Output the [x, y] coordinate of the center of the cell containing the given text.  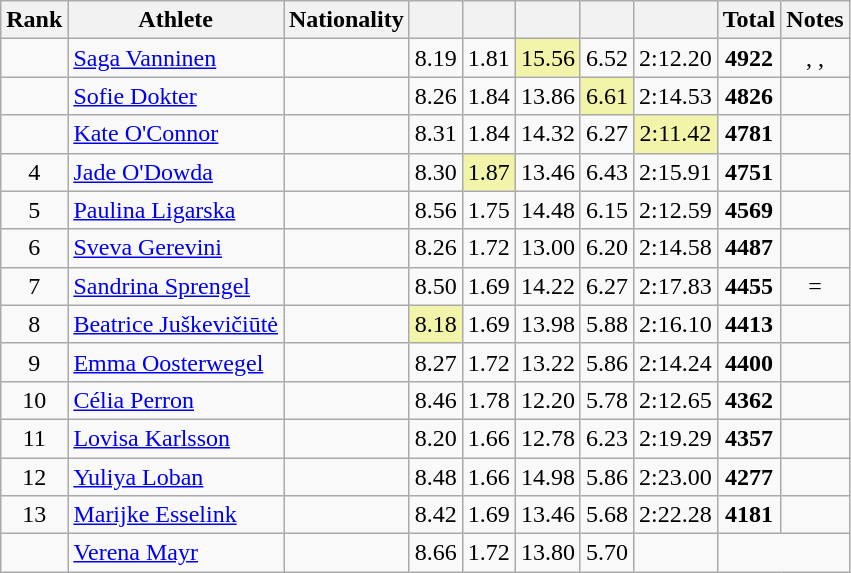
6 [34, 248]
= [815, 286]
5.68 [606, 515]
2:11.42 [675, 134]
2:17.83 [675, 286]
4826 [749, 96]
14.32 [548, 134]
Célia Perron [176, 400]
Saga Vanninen [176, 58]
9 [34, 362]
4181 [749, 515]
8.27 [436, 362]
15.56 [548, 58]
12.78 [548, 438]
10 [34, 400]
1.87 [488, 172]
13.86 [548, 96]
8.48 [436, 477]
6.23 [606, 438]
8.50 [436, 286]
4455 [749, 286]
8.18 [436, 324]
Sveva Gerevini [176, 248]
5 [34, 210]
8.46 [436, 400]
Notes [815, 20]
4362 [749, 400]
Marijke Esselink [176, 515]
8.31 [436, 134]
13.22 [548, 362]
8.19 [436, 58]
4781 [749, 134]
Nationality [347, 20]
8 [34, 324]
7 [34, 286]
5.70 [606, 553]
13 [34, 515]
Emma Oosterwegel [176, 362]
1.75 [488, 210]
4487 [749, 248]
2:14.53 [675, 96]
Rank [34, 20]
2:15.91 [675, 172]
6.43 [606, 172]
11 [34, 438]
8.30 [436, 172]
14.22 [548, 286]
4400 [749, 362]
6.15 [606, 210]
4413 [749, 324]
Beatrice Juškevičiūtė [176, 324]
2:14.24 [675, 362]
2:22.28 [675, 515]
1.78 [488, 400]
Jade O'Dowda [176, 172]
, , [815, 58]
2:12.59 [675, 210]
8.56 [436, 210]
5.78 [606, 400]
14.48 [548, 210]
2:12.20 [675, 58]
2:14.58 [675, 248]
5.88 [606, 324]
12 [34, 477]
4 [34, 172]
6.61 [606, 96]
Total [749, 20]
4357 [749, 438]
2:12.65 [675, 400]
4922 [749, 58]
Kate O'Connor [176, 134]
Paulina Ligarska [176, 210]
4569 [749, 210]
2:19.29 [675, 438]
13.98 [548, 324]
2:16.10 [675, 324]
1.81 [488, 58]
Lovisa Karlsson [176, 438]
Athlete [176, 20]
8.66 [436, 553]
4751 [749, 172]
Sofie Dokter [176, 96]
2:23.00 [675, 477]
8.20 [436, 438]
4277 [749, 477]
12.20 [548, 400]
14.98 [548, 477]
Sandrina Sprengel [176, 286]
Yuliya Loban [176, 477]
13.00 [548, 248]
8.42 [436, 515]
6.20 [606, 248]
6.52 [606, 58]
Verena Mayr [176, 553]
13.80 [548, 553]
